Search for the cell housing the specified text and yield its (X, Y) center coordinate. 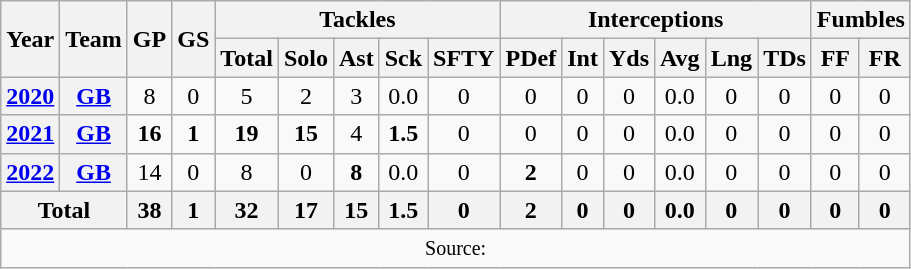
GS (194, 39)
Ast (356, 58)
Year (30, 39)
2022 (30, 172)
SFTY (464, 58)
16 (149, 134)
Fumbles (860, 20)
2020 (30, 96)
4 (356, 134)
38 (149, 210)
Solo (306, 58)
Interceptions (656, 20)
Tackles (358, 20)
Int (583, 58)
3 (356, 96)
2021 (30, 134)
Sck (403, 58)
GP (149, 39)
14 (149, 172)
Source: (456, 248)
32 (247, 210)
Yds (628, 58)
Team (94, 39)
19 (247, 134)
Lng (731, 58)
PDef (531, 58)
17 (306, 210)
Avg (680, 58)
FR (884, 58)
5 (247, 96)
TDs (785, 58)
FF (835, 58)
